Scan for the cell matching the given text and deliver its [X, Y] coordinate at center. 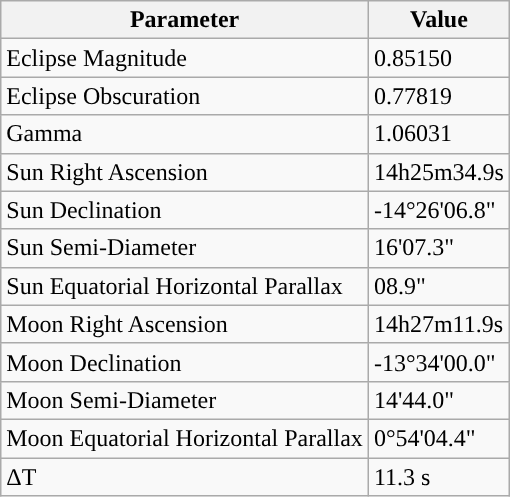
14h27m11.9s [438, 324]
16'07.3" [438, 248]
08.9" [438, 286]
14'44.0" [438, 400]
Sun Semi-Diameter [185, 248]
Moon Semi-Diameter [185, 400]
Moon Right Ascension [185, 324]
Eclipse Obscuration [185, 96]
Sun Right Ascension [185, 172]
-13°34'00.0" [438, 362]
Eclipse Magnitude [185, 58]
0.85150 [438, 58]
Parameter [185, 20]
-14°26'06.8" [438, 210]
1.06031 [438, 134]
0°54'04.4" [438, 438]
Moon Declination [185, 362]
Sun Equatorial Horizontal Parallax [185, 286]
Sun Declination [185, 210]
0.77819 [438, 96]
Value [438, 20]
ΔT [185, 477]
Moon Equatorial Horizontal Parallax [185, 438]
11.3 s [438, 477]
14h25m34.9s [438, 172]
Gamma [185, 134]
